Provide the [X, Y] coordinate of the cell's center where the given text is located.  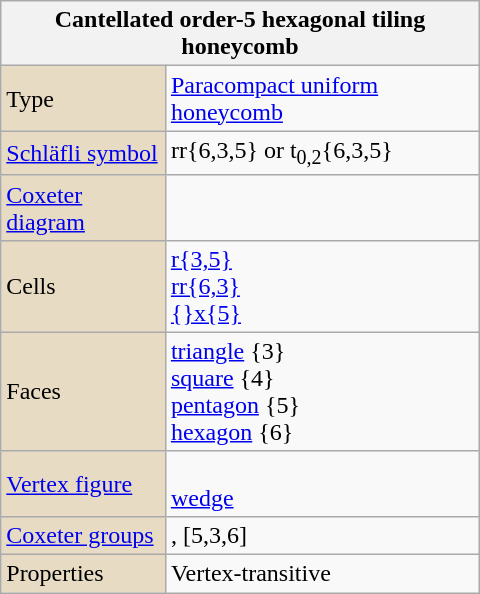
r{3,5} rr{6,3} {}x{5} [322, 286]
Type [84, 98]
triangle {3}square {4}pentagon {5}hexagon {6} [322, 392]
Cantellated order-5 hexagonal tiling honeycomb [240, 34]
Properties [84, 574]
Paracompact uniform honeycomb [322, 98]
Vertex-transitive [322, 574]
Coxeter groups [84, 535]
Vertex figure [84, 484]
Coxeter diagram [84, 208]
Cells [84, 286]
Schläfli symbol [84, 153]
rr{6,3,5} or t0,2{6,3,5} [322, 153]
, [5,3,6] [322, 535]
Faces [84, 392]
wedge [322, 484]
